Find where the given text appears and provide that cell's center as (x, y) coordinate. 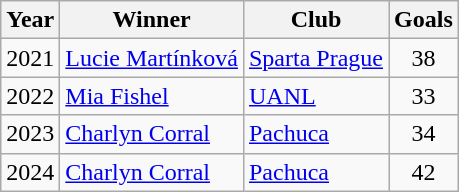
Lucie Martínková (152, 58)
Winner (152, 20)
Goals (424, 20)
Mia Fishel (152, 96)
Year (30, 20)
34 (424, 134)
2024 (30, 172)
42 (424, 172)
38 (424, 58)
2022 (30, 96)
2021 (30, 58)
33 (424, 96)
UANL (316, 96)
Sparta Prague (316, 58)
2023 (30, 134)
Club (316, 20)
